Extract the (X, Y) coordinate from the center of the cell holding the provided text.  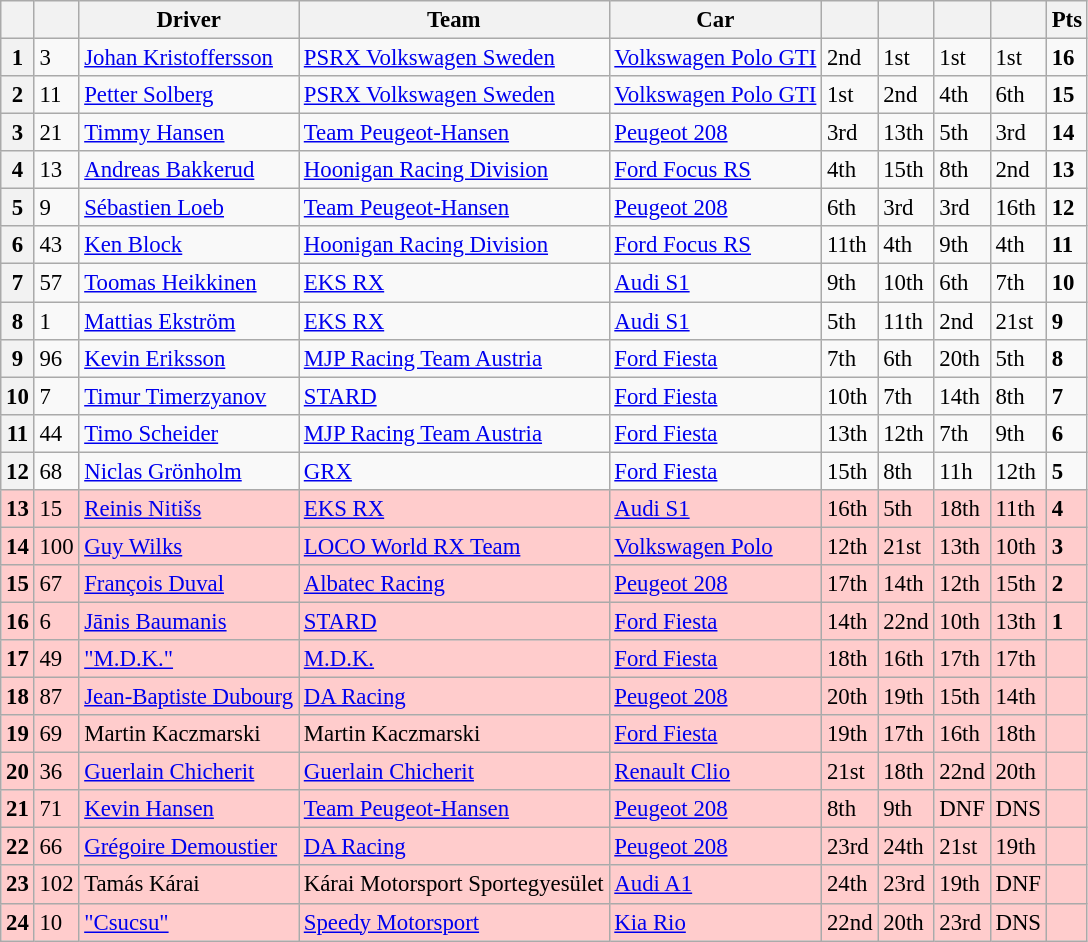
17 (18, 659)
Toomas Heikkinen (189, 283)
LOCO World RX Team (453, 546)
Audi A1 (716, 885)
100 (56, 546)
49 (56, 659)
Jean-Baptiste Dubourg (189, 697)
Timo Scheider (189, 433)
24 (18, 922)
68 (56, 471)
67 (56, 584)
36 (56, 772)
Tamás Kárai (189, 885)
Mattias Ekström (189, 321)
Volkswagen Polo (716, 546)
Speedy Motorsport (453, 922)
87 (56, 697)
Niclas Grönholm (189, 471)
Jānis Baumanis (189, 621)
102 (56, 885)
Albatec Racing (453, 584)
69 (56, 734)
Timmy Hansen (189, 133)
44 (56, 433)
Team (453, 20)
22 (18, 847)
43 (56, 245)
Sébastien Loeb (189, 208)
Kevin Hansen (189, 809)
71 (56, 809)
M.D.K. (453, 659)
Petter Solberg (189, 95)
Grégoire Demoustier (189, 847)
66 (56, 847)
Kevin Eriksson (189, 358)
23 (18, 885)
GRX (453, 471)
Car (716, 20)
96 (56, 358)
Driver (189, 20)
Ken Block (189, 245)
Guy Wilks (189, 546)
11h (962, 471)
Renault Clio (716, 772)
François Duval (189, 584)
Reinis Nitišs (189, 509)
20 (18, 772)
Kárai Motorsport Sportegyesület (453, 885)
18 (18, 697)
Johan Kristoffersson (189, 58)
19 (18, 734)
"M.D.K." (189, 659)
57 (56, 283)
"Csucsu" (189, 922)
Pts (1066, 20)
Andreas Bakkerud (189, 170)
Timur Timerzyanov (189, 396)
Kia Rio (716, 922)
